From the cell containing the given text, extract its center point as (x, y) coordinate. 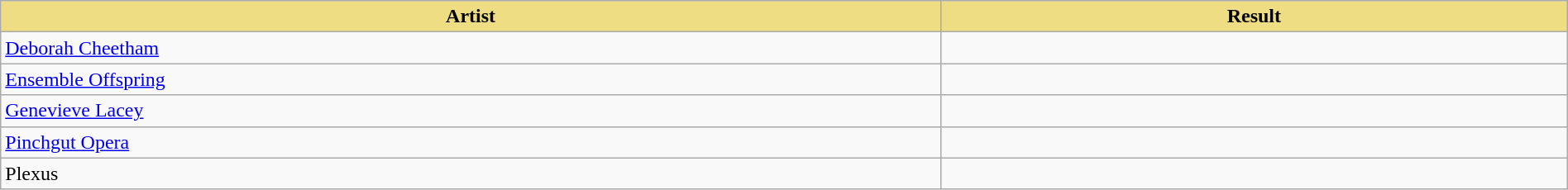
Ensemble Offspring (471, 79)
Artist (471, 17)
Plexus (471, 173)
Pinchgut Opera (471, 142)
Genevieve Lacey (471, 111)
Deborah Cheetham (471, 48)
Result (1254, 17)
